Locate the cell with the specified text and output its [X, Y] center coordinate. 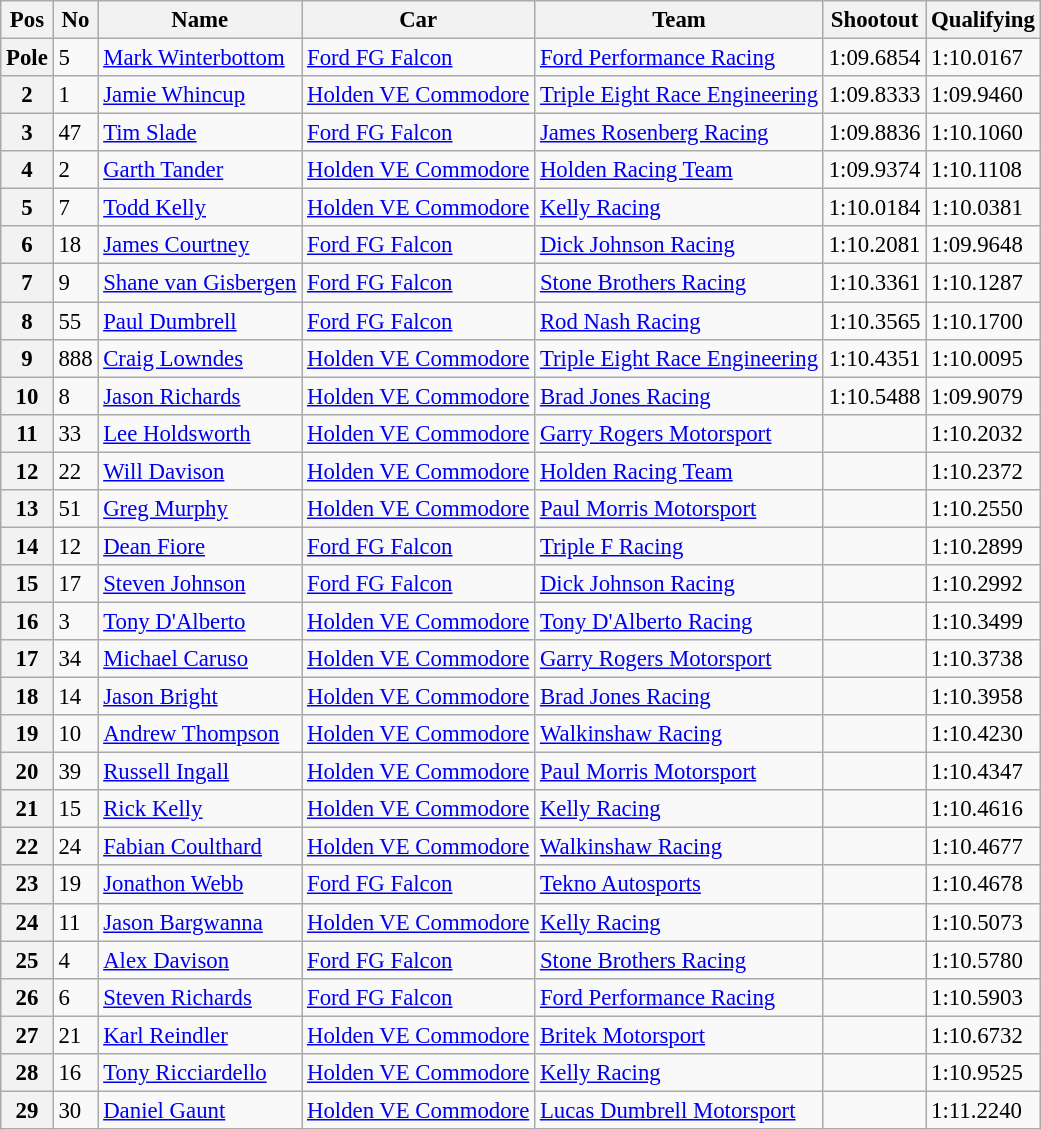
Qualifying [983, 20]
1:09.9374 [874, 170]
33 [76, 433]
Name [200, 20]
James Courtney [200, 245]
1:10.3958 [983, 697]
1:10.0095 [983, 358]
1:10.6732 [983, 1035]
Rick Kelly [200, 809]
Tekno Autosports [680, 885]
1:10.2032 [983, 433]
29 [27, 1110]
Karl Reindler [200, 1035]
1:10.2899 [983, 546]
Jason Richards [200, 396]
Russell Ingall [200, 772]
Dean Fiore [200, 546]
Tony D'Alberto Racing [680, 621]
Jason Bargwanna [200, 922]
1:10.0381 [983, 208]
Triple F Racing [680, 546]
1:10.1700 [983, 321]
1:10.5903 [983, 997]
51 [76, 509]
1:09.8836 [874, 133]
1:10.1060 [983, 133]
39 [76, 772]
1:11.2240 [983, 1110]
1:10.5488 [874, 396]
Jonathon Webb [200, 885]
Jason Bright [200, 697]
23 [27, 885]
Pos [27, 20]
1:10.5780 [983, 960]
34 [76, 659]
1:09.9460 [983, 95]
Shane van Gisbergen [200, 283]
Lee Holdsworth [200, 433]
1:10.1108 [983, 170]
James Rosenberg Racing [680, 133]
1:10.2550 [983, 509]
Todd Kelly [200, 208]
1:10.3499 [983, 621]
1:10.2372 [983, 471]
1:09.8333 [874, 95]
25 [27, 960]
55 [76, 321]
Car [418, 20]
Michael Caruso [200, 659]
1:10.0184 [874, 208]
Greg Murphy [200, 509]
1:10.3738 [983, 659]
20 [27, 772]
1:10.4616 [983, 809]
13 [27, 509]
1:10.2992 [983, 584]
1:10.4677 [983, 847]
1:10.4351 [874, 358]
Steven Johnson [200, 584]
26 [27, 997]
Andrew Thompson [200, 734]
Will Davison [200, 471]
30 [76, 1110]
1 [76, 95]
888 [76, 358]
Fabian Coulthard [200, 847]
Craig Lowndes [200, 358]
1:09.9648 [983, 245]
Tim Slade [200, 133]
Daniel Gaunt [200, 1110]
Shootout [874, 20]
Rod Nash Racing [680, 321]
28 [27, 1073]
Tony D'Alberto [200, 621]
1:10.1287 [983, 283]
1:09.9079 [983, 396]
Jamie Whincup [200, 95]
1:10.9525 [983, 1073]
1:10.4347 [983, 772]
Tony Ricciardello [200, 1073]
1:10.3565 [874, 321]
Team [680, 20]
Paul Dumbrell [200, 321]
Alex Davison [200, 960]
Steven Richards [200, 997]
Garth Tander [200, 170]
Lucas Dumbrell Motorsport [680, 1110]
No [76, 20]
1:10.0167 [983, 58]
1:09.6854 [874, 58]
1:10.3361 [874, 283]
Britek Motorsport [680, 1035]
Mark Winterbottom [200, 58]
1:10.4230 [983, 734]
1:10.4678 [983, 885]
1:10.2081 [874, 245]
27 [27, 1035]
Pole [27, 58]
1:10.5073 [983, 922]
47 [76, 133]
